Return [X, Y] of the center of cell containing provided text 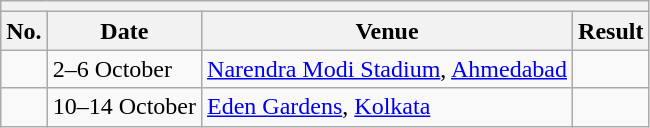
2–6 October [124, 69]
Venue [388, 31]
Result [611, 31]
Narendra Modi Stadium, Ahmedabad [388, 69]
10–14 October [124, 107]
No. [24, 31]
Date [124, 31]
Eden Gardens, Kolkata [388, 107]
